Extract the (x, y) coordinate from the center of the cell holding the provided text.  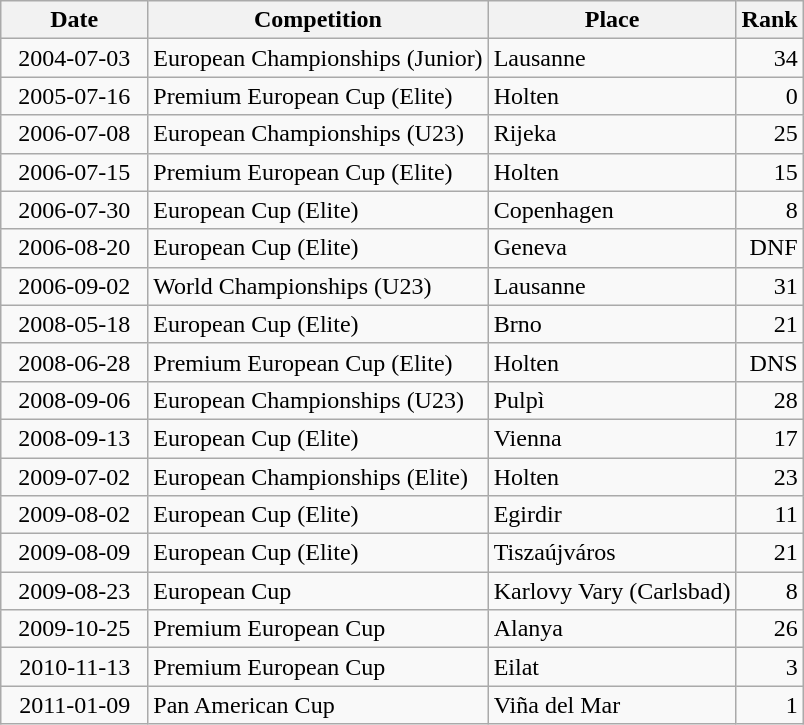
2010-11-13 (74, 667)
Eilat (612, 667)
2009-07-02 (74, 477)
2009-08-23 (74, 591)
15 (770, 172)
Viña del Mar (612, 705)
31 (770, 286)
Pulpì (612, 400)
2004-07-03 (74, 58)
Vienna (612, 438)
0 (770, 96)
Rank (770, 20)
Competition (318, 20)
2006-07-08 (74, 134)
2008-05-18 (74, 324)
2006-07-30 (74, 210)
Date (74, 20)
2008-06-28 (74, 362)
DNF (770, 248)
World Championships (U23) (318, 286)
23 (770, 477)
Place (612, 20)
European Cup (318, 591)
2008-09-06 (74, 400)
3 (770, 667)
Copenhagen (612, 210)
Karlovy Vary (Carlsbad) (612, 591)
Tiszaújváros (612, 553)
17 (770, 438)
2008-09-13 (74, 438)
European Championships (Junior) (318, 58)
2009-10-25 (74, 629)
Alanya (612, 629)
25 (770, 134)
2009-08-02 (74, 515)
Brno (612, 324)
2009-08-09 (74, 553)
34 (770, 58)
2005-07-16 (74, 96)
2006-08-20 (74, 248)
European Championships (Elite) (318, 477)
26 (770, 629)
1 (770, 705)
Pan American Cup (318, 705)
DNS (770, 362)
28 (770, 400)
Rijeka (612, 134)
2006-09-02 (74, 286)
2011-01-09 (74, 705)
Egirdir (612, 515)
Geneva (612, 248)
11 (770, 515)
2006-07-15 (74, 172)
